Extract the [x, y] coordinate from the center of the cell holding the provided text.  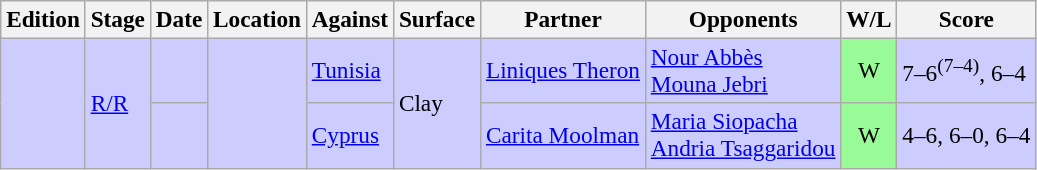
Clay [436, 103]
R/R [118, 103]
Nour Abbès Mouna Jebri [743, 70]
Liniques Theron [564, 70]
Stage [118, 19]
Carita Moolman [564, 136]
4–6, 6–0, 6–4 [966, 136]
Score [966, 19]
Tunisia [350, 70]
Maria Siopacha Andria Tsaggaridou [743, 136]
7–6(7–4), 6–4 [966, 70]
Partner [564, 19]
Against [350, 19]
Location [258, 19]
Surface [436, 19]
W/L [869, 19]
Cyprus [350, 136]
Edition [44, 19]
Date [178, 19]
Opponents [743, 19]
